Extract the (X, Y) coordinate from the center of the cell holding the provided text.  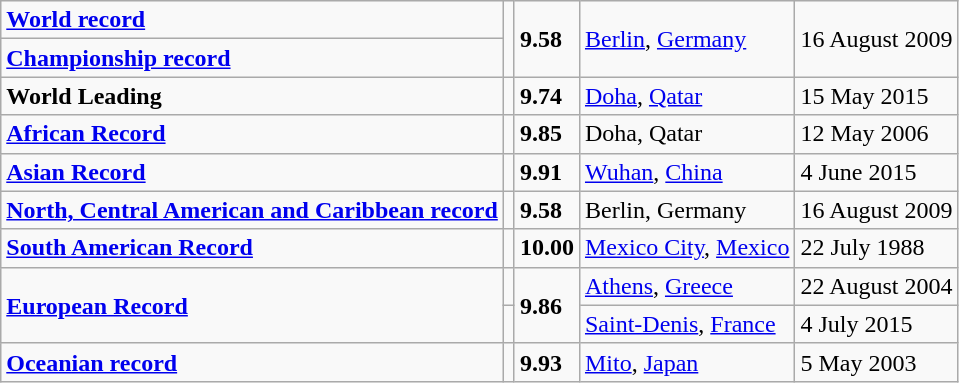
Championship record (252, 58)
Saint-Denis, France (686, 324)
5 May 2003 (876, 362)
9.91 (546, 172)
12 May 2006 (876, 134)
Mito, Japan (686, 362)
9.85 (546, 134)
Mexico City, Mexico (686, 248)
9.93 (546, 362)
9.74 (546, 96)
World Leading (252, 96)
22 July 1988 (876, 248)
World record (252, 20)
4 July 2015 (876, 324)
22 August 2004 (876, 286)
Athens, Greece (686, 286)
15 May 2015 (876, 96)
African Record (252, 134)
South American Record (252, 248)
European Record (252, 305)
4 June 2015 (876, 172)
Asian Record (252, 172)
Wuhan, China (686, 172)
9.86 (546, 305)
Oceanian record (252, 362)
10.00 (546, 248)
North, Central American and Caribbean record (252, 210)
